Search for the cell housing the specified text and yield its [x, y] center coordinate. 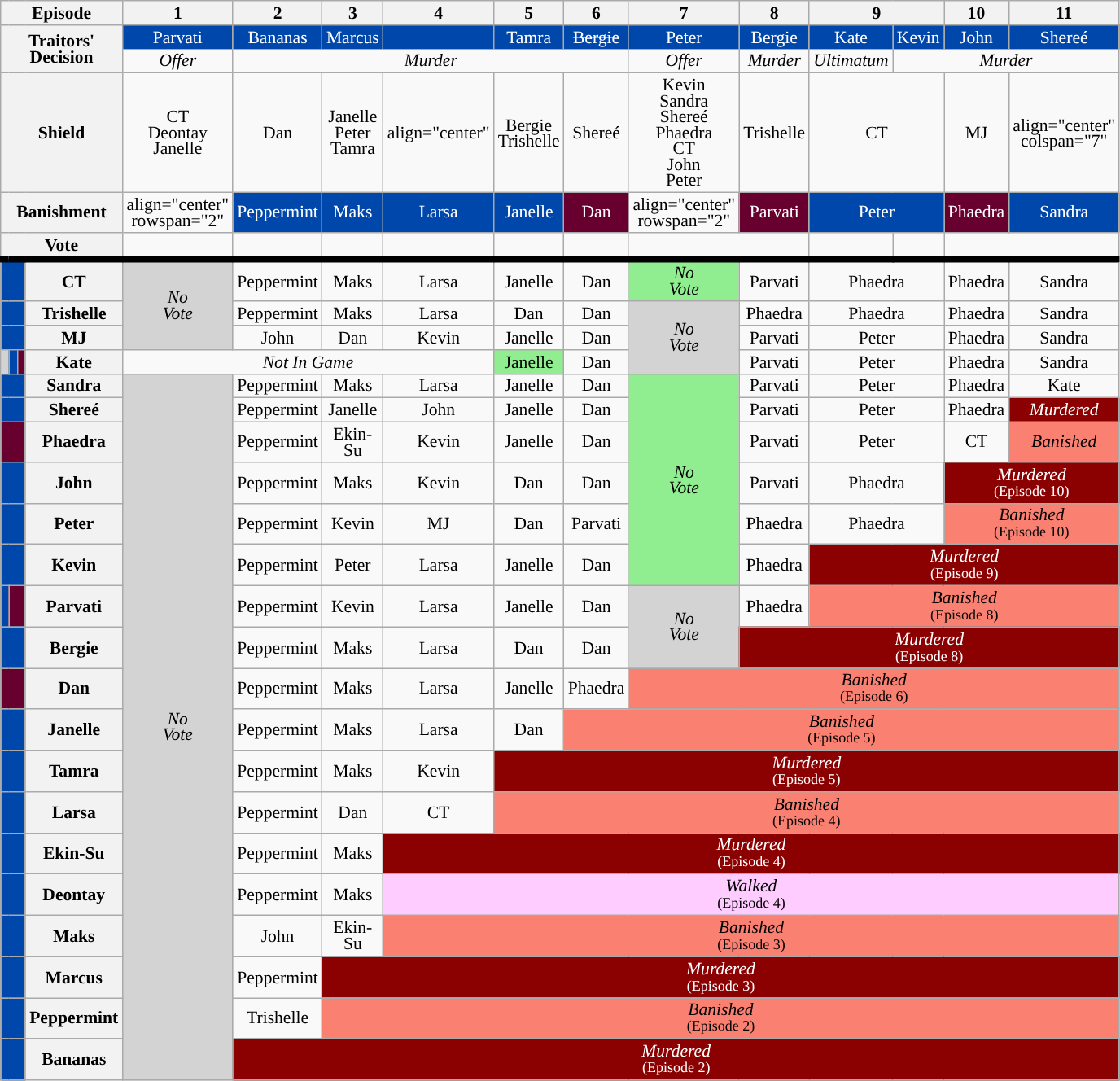
6 [597, 13]
KevinSandraShereéPhaedraCTJohnPeter [684, 133]
7 [684, 13]
3 [353, 13]
Banished (Episode 4) [807, 812]
Banished (Episode 10) [1032, 524]
1 [177, 13]
9 [876, 13]
8 [774, 13]
Vote [62, 246]
Banished (Episode 2) [721, 1019]
10 [977, 13]
JanellePeterTamra [353, 133]
2 [278, 13]
Walked (Episode 4) [751, 895]
Ultimatum [851, 61]
4 [439, 13]
Murdered (Episode 5) [807, 772]
Murdered [1064, 410]
Deontay [73, 895]
Not In Game [308, 362]
CTDeontayJanelle [177, 133]
Banished (Episode 3) [751, 936]
5 [529, 13]
BergieTrishelle [529, 133]
Murdered (Episode 8) [930, 648]
11 [1064, 13]
Banishment [62, 213]
Banished (Episode 6) [874, 689]
Murdered (Episode 4) [751, 853]
Murdered (Episode 2) [676, 1060]
align="center" colspan="7" [1064, 133]
Traitors'Decision [62, 49]
Murdered (Episode 9) [964, 565]
Banished (Episode 5) [842, 731]
align="center" [439, 133]
Shield [62, 133]
Episode [62, 13]
Banished (Episode 8) [964, 607]
Murdered (Episode 10) [1032, 484]
Murdered (Episode 3) [721, 977]
Banished [1064, 443]
